Determine the [X, Y] coordinate at the center of the cell enclosing the given text.  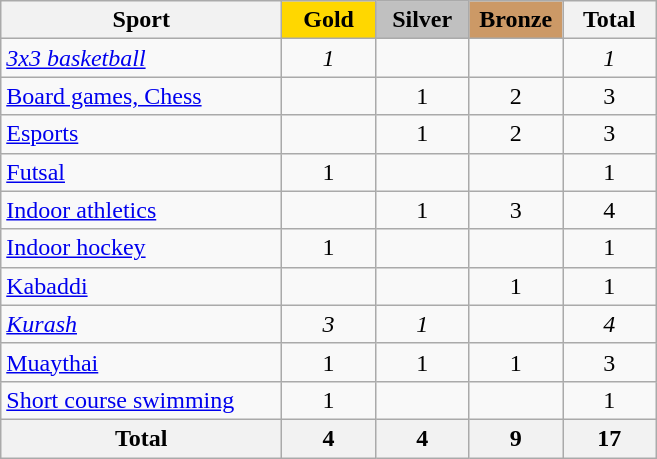
Muaythai [142, 362]
Silver [422, 20]
Bronze [516, 20]
17 [609, 438]
Kurash [142, 324]
Esports [142, 134]
Short course swimming [142, 400]
Kabaddi [142, 286]
Indoor hockey [142, 248]
Futsal [142, 172]
3x3 basketball [142, 58]
Indoor athletics [142, 210]
Board games, Chess [142, 96]
9 [516, 438]
Sport [142, 20]
Gold [329, 20]
